Return (x, y) of the center of cell containing provided text 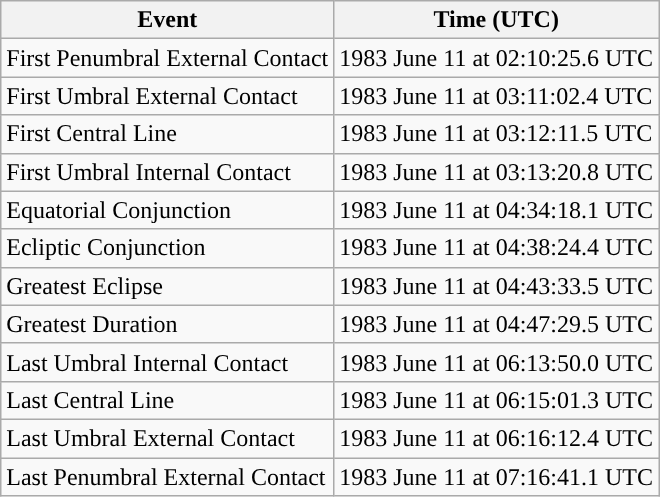
1983 June 11 at 03:11:02.4 UTC (496, 96)
1983 June 11 at 03:12:11.5 UTC (496, 134)
1983 June 11 at 04:47:29.5 UTC (496, 324)
1983 June 11 at 06:13:50.0 UTC (496, 362)
1983 June 11 at 02:10:25.6 UTC (496, 58)
1983 June 11 at 03:13:20.8 UTC (496, 172)
Last Umbral External Contact (168, 438)
1983 June 11 at 04:38:24.4 UTC (496, 248)
1983 June 11 at 04:43:33.5 UTC (496, 286)
First Penumbral External Contact (168, 58)
1983 June 11 at 04:34:18.1 UTC (496, 210)
Ecliptic Conjunction (168, 248)
First Umbral Internal Contact (168, 172)
Equatorial Conjunction (168, 210)
1983 June 11 at 07:16:41.1 UTC (496, 477)
Greatest Eclipse (168, 286)
1983 June 11 at 06:16:12.4 UTC (496, 438)
1983 June 11 at 06:15:01.3 UTC (496, 400)
Last Penumbral External Contact (168, 477)
Last Umbral Internal Contact (168, 362)
Time (UTC) (496, 20)
First Umbral External Contact (168, 96)
Event (168, 20)
Last Central Line (168, 400)
First Central Line (168, 134)
Greatest Duration (168, 324)
